Pinpoint the cell where the given text exists, returning its (x, y) midpoint coordinate. 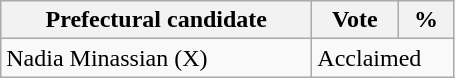
Nadia Minassian (X) (156, 58)
% (426, 20)
Acclaimed (383, 58)
Vote (355, 20)
Prefectural candidate (156, 20)
